From the cell containing the given text, extract its center point as [X, Y] coordinate. 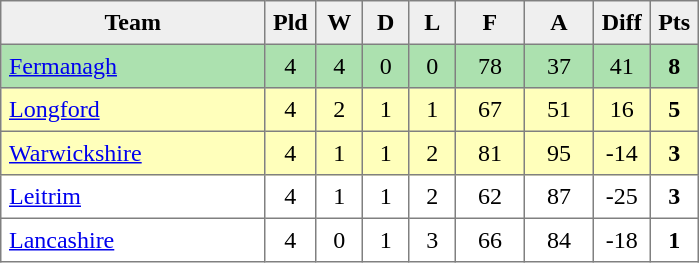
81 [490, 153]
Fermanagh [133, 66]
L [432, 23]
66 [490, 240]
Leitrim [133, 197]
84 [558, 240]
37 [558, 66]
F [490, 23]
16 [621, 110]
Pld [290, 23]
D [385, 23]
W [339, 23]
-14 [621, 153]
A [558, 23]
Team [133, 23]
87 [558, 197]
Pts [674, 23]
-25 [621, 197]
Warwickshire [133, 153]
67 [490, 110]
Lancashire [133, 240]
-18 [621, 240]
5 [674, 110]
95 [558, 153]
8 [674, 66]
Longford [133, 110]
Diff [621, 23]
62 [490, 197]
41 [621, 66]
51 [558, 110]
78 [490, 66]
